Determine the (x, y) coordinate at the center of the cell enclosing the given text.  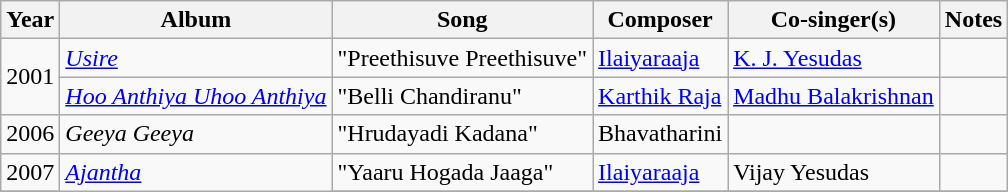
Madhu Balakrishnan (834, 96)
Album (196, 20)
2007 (30, 172)
2001 (30, 77)
2006 (30, 134)
Hoo Anthiya Uhoo Anthiya (196, 96)
Ajantha (196, 172)
K. J. Yesudas (834, 58)
"Hrudayadi Kadana" (462, 134)
Karthik Raja (660, 96)
Notes (973, 20)
Vijay Yesudas (834, 172)
Composer (660, 20)
"Belli Chandiranu" (462, 96)
Geeya Geeya (196, 134)
Usire (196, 58)
"Preethisuve Preethisuve" (462, 58)
Bhavatharini (660, 134)
Year (30, 20)
Co-singer(s) (834, 20)
Song (462, 20)
"Yaaru Hogada Jaaga" (462, 172)
